Capture the cell that displays the provided text and extract its (X, Y) central coordinate. 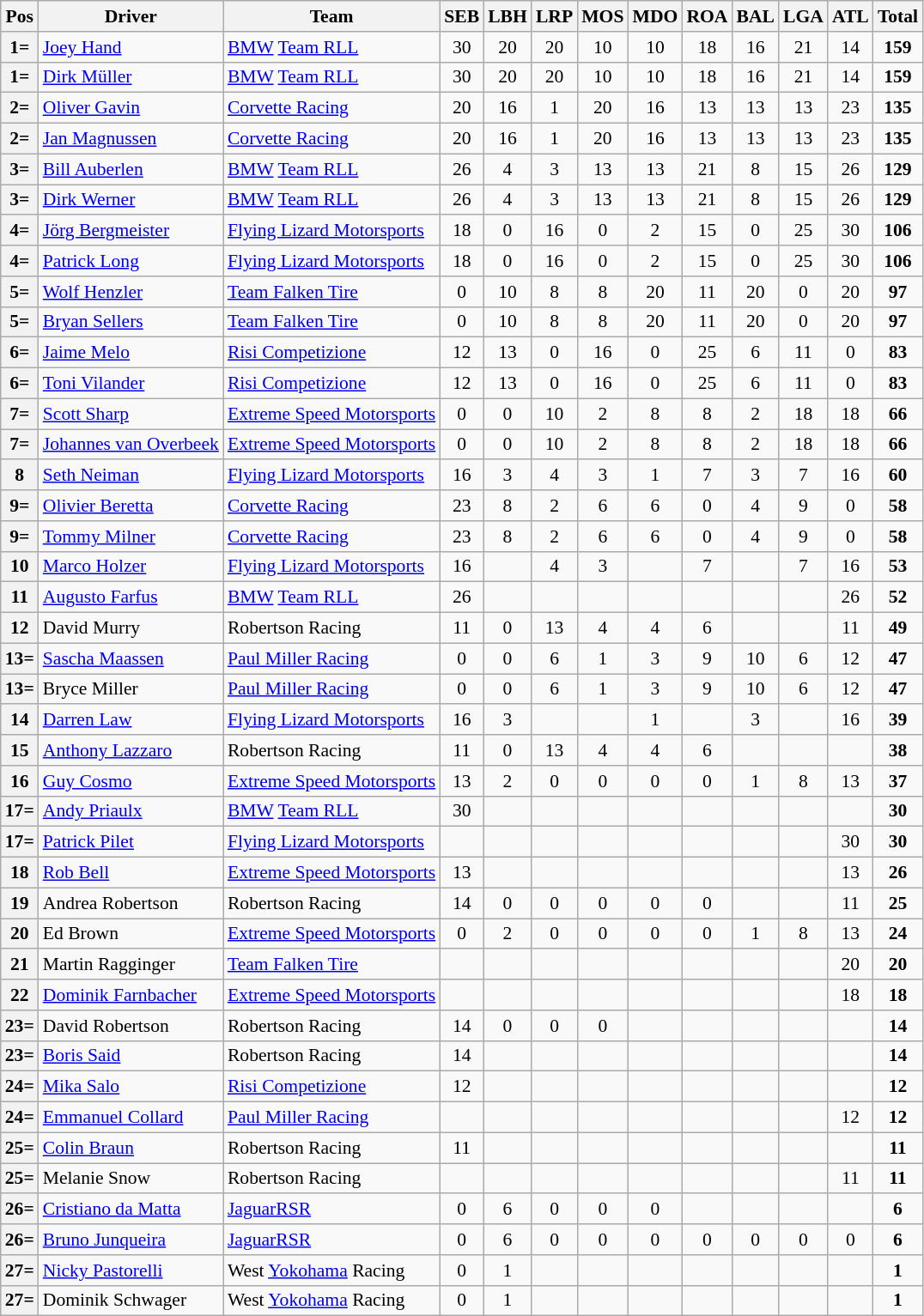
SEB (462, 16)
37 (898, 781)
LGA (804, 16)
Olivier Beretta (131, 506)
Scott Sharp (131, 414)
ATL (850, 16)
Emmanuel Collard (131, 1118)
Bryce Miller (131, 689)
Marco Holzer (131, 567)
Boris Said (131, 1056)
Jörg Bergmeister (131, 231)
Jaime Melo (131, 353)
MOS (603, 16)
38 (898, 750)
49 (898, 628)
BAL (756, 16)
Nicky Pastorelli (131, 1271)
19 (20, 903)
Bruno Junqueira (131, 1240)
Bryan Sellers (131, 322)
Mika Salo (131, 1087)
Andy Priaulx (131, 811)
Seth Neiman (131, 476)
Rob Bell (131, 873)
22 (20, 995)
Sascha Maassen (131, 658)
Wolf Henzler (131, 292)
Dominik Farnbacher (131, 995)
Patrick Pilet (131, 842)
Andrea Robertson (131, 903)
Johannes van Overbeek (131, 445)
60 (898, 476)
Driver (131, 16)
Total (898, 16)
24 (898, 934)
52 (898, 597)
Dirk Müller (131, 77)
Patrick Long (131, 261)
David Murry (131, 628)
ROA (707, 16)
53 (898, 567)
LRP (555, 16)
LBH (508, 16)
39 (898, 720)
Melanie Snow (131, 1179)
Colin Braun (131, 1148)
Oliver Gavin (131, 108)
Bill Auberlen (131, 169)
Toni Vilander (131, 384)
Dominik Schwager (131, 1301)
Martin Ragginger (131, 965)
Augusto Farfus (131, 597)
Team (331, 16)
Dirk Werner (131, 200)
Joey Hand (131, 47)
Ed Brown (131, 934)
MDO (654, 16)
Pos (20, 16)
Darren Law (131, 720)
Anthony Lazzaro (131, 750)
Cristiano da Matta (131, 1210)
David Robertson (131, 1026)
Guy Cosmo (131, 781)
Jan Magnussen (131, 139)
Tommy Milner (131, 537)
